From the cell containing the given text, extract its center point as [x, y] coordinate. 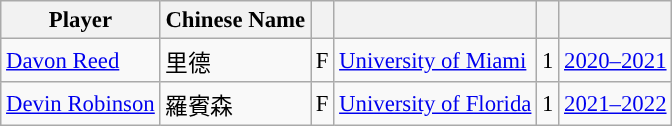
University of Florida [436, 104]
Chinese Name [235, 20]
2021–2022 [616, 104]
Player [80, 20]
里德 [235, 61]
2020–2021 [616, 61]
Davon Reed [80, 61]
University of Miami [436, 61]
Devin Robinson [80, 104]
羅賓森 [235, 104]
